Scan for the cell matching the given text and deliver its (x, y) coordinate at center. 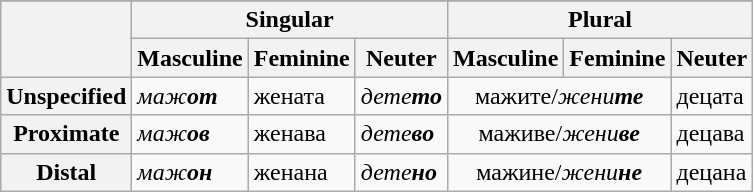
маживе/жениве (558, 134)
Plural (600, 20)
мажон (190, 172)
жената (302, 96)
децата (712, 96)
децава (712, 134)
Distal (66, 172)
мажот (190, 96)
женава (302, 134)
мажине/женине (558, 172)
децана (712, 172)
детенo (401, 172)
женана (302, 172)
мажите/жените (558, 96)
Unspecified (66, 96)
детето (401, 96)
Singular (290, 20)
детевo (401, 134)
мажов (190, 134)
Proximate (66, 134)
